For the text-containing cell, return its midpoint in (x, y) coordinate format. 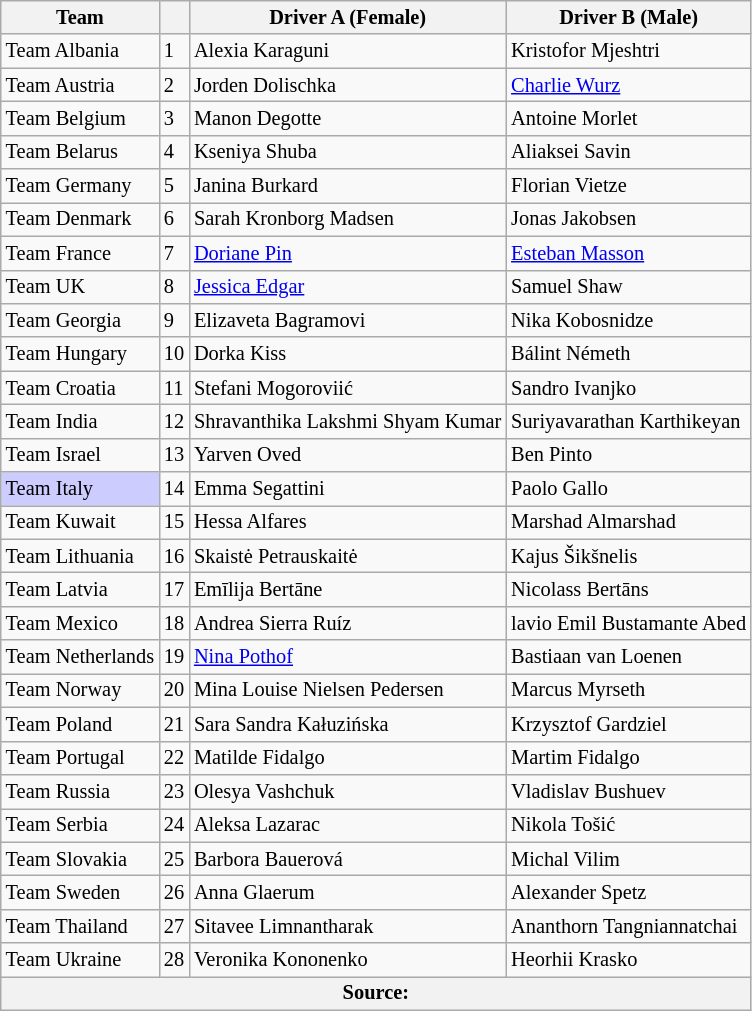
19 (174, 657)
Ben Pinto (628, 455)
Team Thailand (80, 926)
22 (174, 758)
2 (174, 85)
Andrea Sierra Ruíz (348, 623)
Kristofor Mjeshtri (628, 51)
20 (174, 690)
Samuel Shaw (628, 287)
Team Croatia (80, 388)
Team Sweden (80, 892)
Team France (80, 253)
Team Russia (80, 791)
Team Netherlands (80, 657)
Alexia Karaguni (348, 51)
Vladislav Bushuev (628, 791)
Source: (376, 993)
4 (174, 152)
Sara Sandra Kałuzińska (348, 724)
Team Mexico (80, 623)
Janina Burkard (348, 186)
Team Norway (80, 690)
13 (174, 455)
Nina Pothof (348, 657)
Marshad Almarshad (628, 522)
Driver A (Female) (348, 17)
Team Kuwait (80, 522)
Sandro Ivanjko (628, 388)
Doriane Pin (348, 253)
Yarven Oved (348, 455)
Sitavee Limnantharak (348, 926)
Team Latvia (80, 589)
Team Ukraine (80, 960)
7 (174, 253)
Bálint Németh (628, 354)
Paolo Gallo (628, 489)
Team (80, 17)
Nicolass Bertāns (628, 589)
8 (174, 287)
Elizaveta Bagramovi (348, 320)
5 (174, 186)
Dorka Kiss (348, 354)
Team Israel (80, 455)
25 (174, 859)
27 (174, 926)
Antoine Morlet (628, 118)
Krzysztof Gardziel (628, 724)
Suriyavarathan Karthikeyan (628, 421)
18 (174, 623)
Veronika Kononenko (348, 960)
Matilde Fidalgo (348, 758)
Manon Degotte (348, 118)
Bastiaan van Loenen (628, 657)
Ananthorn Tangniannatchai (628, 926)
Team Germany (80, 186)
Team Albania (80, 51)
Team Belgium (80, 118)
Skaistė Petrauskaitė (348, 556)
Team Portugal (80, 758)
Team Austria (80, 85)
Team Lithuania (80, 556)
Jonas Jakobsen (628, 219)
Anna Glaerum (348, 892)
Emma Segattini (348, 489)
9 (174, 320)
Stefani Mogoroviić (348, 388)
Heorhii Krasko (628, 960)
26 (174, 892)
Charlie Wurz (628, 85)
Team Serbia (80, 825)
24 (174, 825)
Kseniya Shuba (348, 152)
14 (174, 489)
3 (174, 118)
Team Belarus (80, 152)
Marcus Myrseth (628, 690)
Michal Vilim (628, 859)
Team Slovakia (80, 859)
Driver B (Male) (628, 17)
Martim Fidalgo (628, 758)
Emīlija Bertāne (348, 589)
Kajus Šikšnelis (628, 556)
10 (174, 354)
Nikola Tošić (628, 825)
Shravanthika Lakshmi Shyam Kumar (348, 421)
Jessica Edgar (348, 287)
Hessa Alfares (348, 522)
Jorden Dolischka (348, 85)
Team Denmark (80, 219)
Team UK (80, 287)
Aliaksei Savin (628, 152)
Florian Vietze (628, 186)
Esteban Masson (628, 253)
15 (174, 522)
Nika Kobosnidze (628, 320)
1 (174, 51)
21 (174, 724)
Team Georgia (80, 320)
lavio Emil Bustamante Abed (628, 623)
Alexander Spetz (628, 892)
Team Poland (80, 724)
11 (174, 388)
Olesya Vashchuk (348, 791)
Barbora Bauerová (348, 859)
12 (174, 421)
Team Italy (80, 489)
Aleksa Lazarac (348, 825)
Team India (80, 421)
28 (174, 960)
Team Hungary (80, 354)
Sarah Kronborg Madsen (348, 219)
23 (174, 791)
Mina Louise Nielsen Pedersen (348, 690)
6 (174, 219)
16 (174, 556)
17 (174, 589)
